Return the [x, y] coordinate for the center point of the cell that contains the specified text.  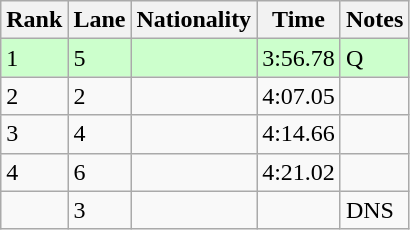
1 [34, 58]
4:21.02 [299, 172]
Nationality [194, 20]
3:56.78 [299, 58]
4:14.66 [299, 134]
4:07.05 [299, 96]
Lane [100, 20]
Time [299, 20]
Q [374, 58]
6 [100, 172]
DNS [374, 210]
Notes [374, 20]
Rank [34, 20]
5 [100, 58]
